Detect which cell encompasses the target text, then output its [x, y] center coordinate. 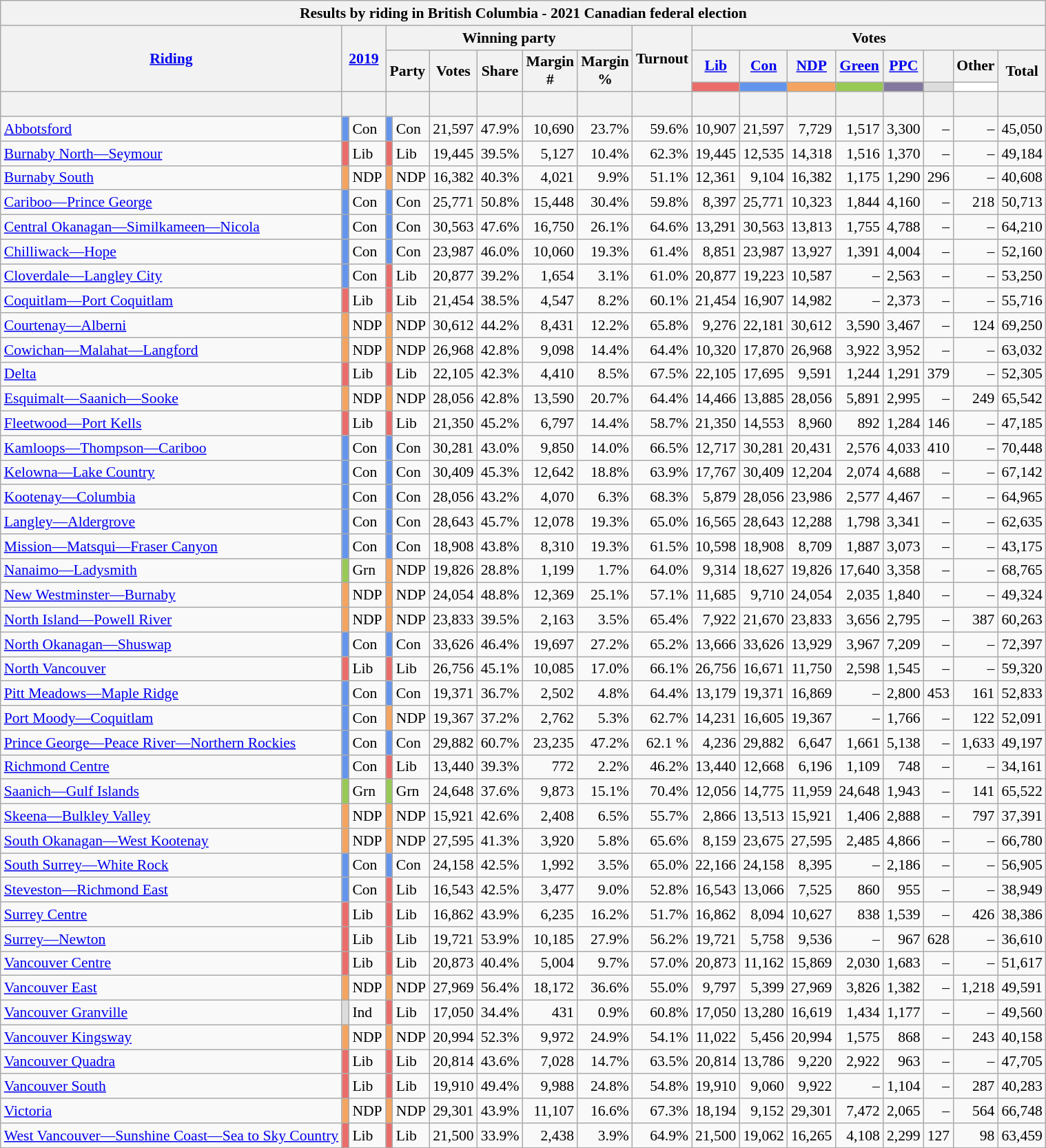
1,887 [859, 546]
8,159 [715, 841]
4,866 [904, 841]
51.7% [662, 914]
16,750 [550, 227]
13,666 [715, 644]
4,467 [904, 498]
10,060 [550, 252]
Abbotsford [171, 129]
14,553 [763, 424]
51,617 [1021, 963]
3,922 [859, 350]
14,318 [812, 154]
43,175 [1021, 546]
1,755 [859, 227]
Vancouver Centre [171, 963]
64.0% [662, 571]
16.2% [605, 914]
9,276 [715, 325]
18,627 [763, 571]
45.7% [500, 522]
Steveston—Richmond East [171, 890]
13,590 [550, 399]
46.0% [500, 252]
13,813 [812, 227]
431 [550, 1013]
2,373 [904, 301]
1,539 [904, 914]
7,525 [812, 890]
1,199 [550, 571]
10,587 [812, 276]
2019 [364, 59]
628 [939, 939]
49,184 [1021, 154]
Vancouver Quadra [171, 1062]
6.3% [605, 498]
17.0% [605, 669]
797 [976, 817]
Burnaby South [171, 178]
146 [939, 424]
410 [939, 448]
66,780 [1021, 841]
1,434 [859, 1013]
42.3% [500, 374]
2,485 [859, 841]
Party [408, 70]
13,291 [715, 227]
296 [939, 178]
Kamloops—Thompson—Cariboo [171, 448]
1,798 [859, 522]
3,920 [550, 841]
838 [859, 914]
955 [904, 890]
12,078 [550, 522]
2,408 [550, 817]
50.8% [500, 203]
8,851 [715, 252]
4,070 [550, 498]
122 [976, 718]
26.1% [605, 227]
Saanich—Gulf Islands [171, 792]
8,310 [550, 546]
379 [939, 374]
1,370 [904, 154]
2,065 [904, 1111]
4.8% [605, 694]
6,647 [812, 743]
46.4% [500, 644]
24.8% [605, 1087]
14.7% [605, 1062]
61.0% [662, 276]
49.4% [500, 1087]
21,670 [763, 620]
Riding [171, 59]
287 [976, 1087]
11,750 [812, 669]
1,683 [904, 963]
13,786 [763, 1062]
127 [939, 1136]
9,098 [550, 350]
Turnout [662, 59]
52,833 [1021, 694]
3,826 [859, 988]
62.3% [662, 154]
38,949 [1021, 890]
17,767 [715, 473]
22,181 [763, 325]
4,108 [859, 1136]
45.2% [500, 424]
16.6% [605, 1111]
9,972 [550, 1037]
249 [976, 399]
868 [904, 1037]
2,598 [859, 669]
23,986 [812, 498]
860 [859, 890]
37.2% [500, 718]
45,050 [1021, 129]
Fleetwood—Port Kells [171, 424]
56.4% [500, 988]
38,386 [1021, 914]
1,291 [904, 374]
11,022 [715, 1037]
64.9% [662, 1136]
Vancouver Granville [171, 1013]
3,952 [904, 350]
3,590 [859, 325]
2,438 [550, 1136]
Other [976, 66]
8,431 [550, 325]
9,873 [550, 792]
7,472 [859, 1111]
Vancouver South [171, 1087]
Margin# [550, 70]
63,459 [1021, 1136]
60.1% [662, 301]
13,513 [763, 817]
9,591 [812, 374]
Cowichan—Malahat—Langford [171, 350]
4,236 [715, 743]
3,656 [859, 620]
69,250 [1021, 325]
9,988 [550, 1087]
64.6% [662, 227]
49,324 [1021, 595]
59.8% [662, 203]
Vancouver Kingsway [171, 1037]
5,127 [550, 154]
Richmond Centre [171, 767]
Victoria [171, 1111]
12,369 [550, 595]
67.3% [662, 1111]
141 [976, 792]
9.9% [605, 178]
49,591 [1021, 988]
14.0% [605, 448]
47.6% [500, 227]
27.9% [605, 939]
9,922 [812, 1087]
Central Okanagan—Similkameen—Nicola [171, 227]
0.9% [605, 1013]
12,642 [550, 473]
Esquimalt—Saanich—Sooke [171, 399]
40,283 [1021, 1087]
47.9% [500, 129]
North Okanagan—Shuswap [171, 644]
23,235 [550, 743]
48.8% [500, 595]
65.4% [662, 620]
1,382 [904, 988]
58.7% [662, 424]
68.3% [662, 498]
52,305 [1021, 374]
45.1% [500, 669]
1,177 [904, 1013]
124 [976, 325]
2,186 [904, 865]
Nanaimo—Ladysmith [171, 571]
1,218 [976, 988]
66.1% [662, 669]
12,668 [763, 767]
34,161 [1021, 767]
22,166 [715, 865]
17,870 [763, 350]
65.8% [662, 325]
3,341 [904, 522]
62.1 % [662, 743]
17,640 [859, 571]
41.3% [500, 841]
4,688 [904, 473]
5,138 [904, 743]
54.1% [662, 1037]
23.7% [605, 129]
8,709 [812, 546]
4,033 [904, 448]
West Vancouver—Sunshine Coast—Sea to Sky Country [171, 1136]
Total [1021, 70]
Green [859, 66]
40.3% [500, 178]
65,542 [1021, 399]
11,162 [763, 963]
59,320 [1021, 669]
16,869 [812, 694]
3,477 [550, 890]
8,395 [812, 865]
4,410 [550, 374]
Vancouver East [171, 988]
Pitt Meadows—Maple Ridge [171, 694]
60.8% [662, 1013]
Results by riding in British Columbia - 2021 Canadian federal election [524, 13]
13,280 [763, 1013]
63.9% [662, 473]
2,163 [550, 620]
1,575 [859, 1037]
9.0% [605, 890]
7,729 [812, 129]
Burnaby North—Seymour [171, 154]
33.9% [500, 1136]
14,982 [812, 301]
40,608 [1021, 178]
New Westminster—Burnaby [171, 595]
4,788 [904, 227]
2,795 [904, 620]
18,172 [550, 988]
Surrey Centre [171, 914]
2,502 [550, 694]
18.8% [605, 473]
11,685 [715, 595]
34.4% [500, 1013]
161 [976, 694]
68,765 [1021, 571]
55,716 [1021, 301]
564 [976, 1111]
44.2% [500, 325]
10.4% [605, 154]
5,456 [763, 1037]
57.0% [662, 963]
Port Moody—Coquitlam [171, 718]
16,605 [763, 718]
2,866 [715, 817]
14,231 [715, 718]
4,547 [550, 301]
9,152 [763, 1111]
PPC [904, 66]
6,235 [550, 914]
Cloverdale—Langley City [171, 276]
967 [904, 939]
2,995 [904, 399]
37,391 [1021, 817]
54.8% [662, 1087]
Surrey—Newton [171, 939]
2,577 [859, 498]
6,196 [812, 767]
12,204 [812, 473]
10,085 [550, 669]
10,907 [715, 129]
387 [976, 620]
1,545 [904, 669]
1,633 [976, 743]
8.5% [605, 374]
11,959 [812, 792]
4,160 [904, 203]
2.2% [605, 767]
46.2% [662, 767]
3,967 [859, 644]
14,775 [763, 792]
9,314 [715, 571]
8.2% [605, 301]
2,922 [859, 1062]
59.6% [662, 129]
1,943 [904, 792]
1,104 [904, 1087]
13,927 [812, 252]
5,891 [859, 399]
65.2% [662, 644]
62.7% [662, 718]
45.3% [500, 473]
7,209 [904, 644]
9,536 [812, 939]
Margin% [605, 70]
1,406 [859, 817]
5,399 [763, 988]
51.1% [662, 178]
63,032 [1021, 350]
42.6% [500, 817]
963 [904, 1062]
6.5% [605, 817]
Skeena—Bulkley Valley [171, 817]
30.4% [605, 203]
2,074 [859, 473]
12,056 [715, 792]
2,030 [859, 963]
64,210 [1021, 227]
8,960 [812, 424]
53,250 [1021, 276]
16,619 [812, 1013]
52,160 [1021, 252]
453 [939, 694]
5,004 [550, 963]
50,713 [1021, 203]
65.6% [662, 841]
12,361 [715, 178]
1,284 [904, 424]
15,448 [550, 203]
1,517 [859, 129]
7,028 [550, 1062]
892 [859, 424]
66.5% [662, 448]
38.5% [500, 301]
47.2% [605, 743]
67,142 [1021, 473]
16,265 [812, 1136]
36.6% [605, 988]
12,288 [812, 522]
16,907 [763, 301]
9,104 [763, 178]
1,175 [859, 178]
9,850 [550, 448]
55.0% [662, 988]
2,035 [859, 595]
72,397 [1021, 644]
426 [976, 914]
3,358 [904, 571]
South Okanagan—West Kootenay [171, 841]
12,717 [715, 448]
1,654 [550, 276]
36.7% [500, 694]
55.7% [662, 817]
65,522 [1021, 792]
9,797 [715, 988]
1,840 [904, 595]
61.5% [662, 546]
9,220 [812, 1062]
16,565 [715, 522]
3.1% [605, 276]
4,021 [550, 178]
60,263 [1021, 620]
57.1% [662, 595]
19,697 [550, 644]
5.3% [605, 718]
13,885 [763, 399]
64,965 [1021, 498]
70,448 [1021, 448]
13,066 [763, 890]
1,244 [859, 374]
14,466 [715, 399]
Chilliwack—Hope [171, 252]
61.4% [662, 252]
8,094 [763, 914]
70.4% [662, 792]
1.7% [605, 571]
47,705 [1021, 1062]
13,929 [812, 644]
5.8% [605, 841]
Winning party [509, 38]
Cariboo—Prince George [171, 203]
5,879 [715, 498]
12.2% [605, 325]
11,107 [550, 1111]
1,661 [859, 743]
12,535 [763, 154]
37.6% [500, 792]
Courtenay—Alberni [171, 325]
43.8% [500, 546]
27.2% [605, 644]
8,397 [715, 203]
20.7% [605, 399]
1,516 [859, 154]
60.7% [500, 743]
3,300 [904, 129]
Prince George—Peace River—Northern Rockies [171, 743]
772 [550, 767]
18,194 [715, 1111]
10,323 [812, 203]
28.8% [500, 571]
1,844 [859, 203]
53.9% [500, 939]
Share [500, 70]
10,690 [550, 129]
52,091 [1021, 718]
39.2% [500, 276]
Delta [171, 374]
39.3% [500, 767]
3.9% [605, 1136]
7,922 [715, 620]
24.9% [605, 1037]
Langley—Aldergrove [171, 522]
North Island—Powell River [171, 620]
5,758 [763, 939]
North Vancouver [171, 669]
43.0% [500, 448]
748 [904, 767]
10,598 [715, 546]
66,748 [1021, 1111]
98 [976, 1136]
43.2% [500, 498]
20,431 [812, 448]
243 [976, 1037]
67.5% [662, 374]
Kelowna—Lake Country [171, 473]
17,695 [763, 374]
52.3% [500, 1037]
Coquitlam—Port Coquitlam [171, 301]
6,797 [550, 424]
15.1% [605, 792]
56,905 [1021, 865]
10,320 [715, 350]
13,179 [715, 694]
19,062 [763, 1136]
Ind [367, 1013]
2,762 [550, 718]
56.2% [662, 939]
South Surrey—White Rock [171, 865]
49,197 [1021, 743]
3,073 [904, 546]
2,576 [859, 448]
49,560 [1021, 1013]
3,467 [904, 325]
23,675 [763, 841]
43.6% [500, 1062]
10,627 [812, 914]
1,992 [550, 865]
1,109 [859, 767]
19,223 [763, 276]
10,185 [550, 939]
2,800 [904, 694]
4,004 [904, 252]
15,869 [812, 963]
9,710 [763, 595]
62,635 [1021, 522]
2,888 [904, 817]
2,563 [904, 276]
16,671 [763, 669]
40.4% [500, 963]
25.1% [605, 595]
Mission—Matsqui—Fraser Canyon [171, 546]
9,060 [763, 1087]
40,158 [1021, 1037]
Kootenay—Columbia [171, 498]
63.5% [662, 1062]
47,185 [1021, 424]
1,766 [904, 718]
1,391 [859, 252]
1,290 [904, 178]
9.7% [605, 963]
218 [976, 203]
36,610 [1021, 939]
52.8% [662, 890]
2,299 [904, 1136]
